Return [x, y] of the center of cell containing provided text 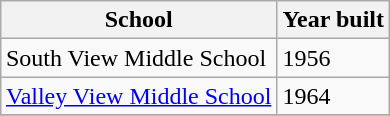
South View Middle School [138, 58]
1964 [334, 96]
School [138, 20]
Valley View Middle School [138, 96]
1956 [334, 58]
Year built [334, 20]
